Extract the (x, y) coordinate from the center of the cell holding the provided text.  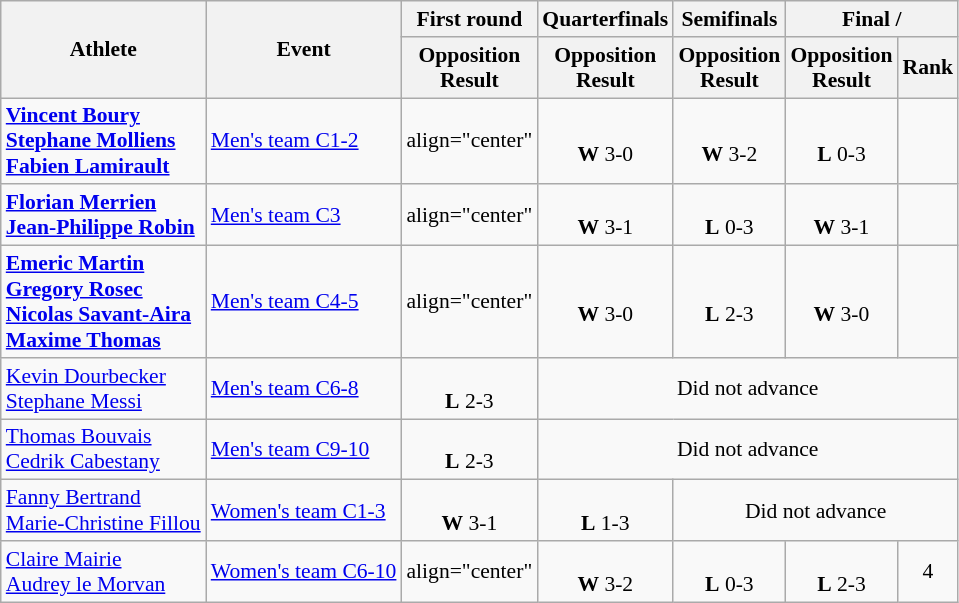
Men's team C4-5 (304, 302)
4 (928, 572)
Women's team C1-3 (304, 510)
Claire Mairie Audrey le Morvan (104, 572)
Vincent Boury Stephane Molliens Fabien Lamirault (104, 142)
Men's team C9-10 (304, 450)
Event (304, 50)
Rank (928, 68)
Thomas Bouvais Cedrik Cabestany (104, 450)
Kevin Dourbecker Stephane Messi (104, 388)
First round (469, 19)
Women's team C6-10 (304, 572)
Men's team C3 (304, 216)
Men's team C6-8 (304, 388)
Florian Merrien Jean-Philippe Robin (104, 216)
Emeric Martin Gregory Rosec Nicolas Savant-Aira Maxime Thomas (104, 302)
Quarterfinals (605, 19)
Semifinals (729, 19)
Athlete (104, 50)
Fanny Bertrand Marie-Christine Fillou (104, 510)
L 1-3 (605, 510)
Men's team C1-2 (304, 142)
Final / (872, 19)
